Find where the given text appears and provide that cell's center as [x, y] coordinate. 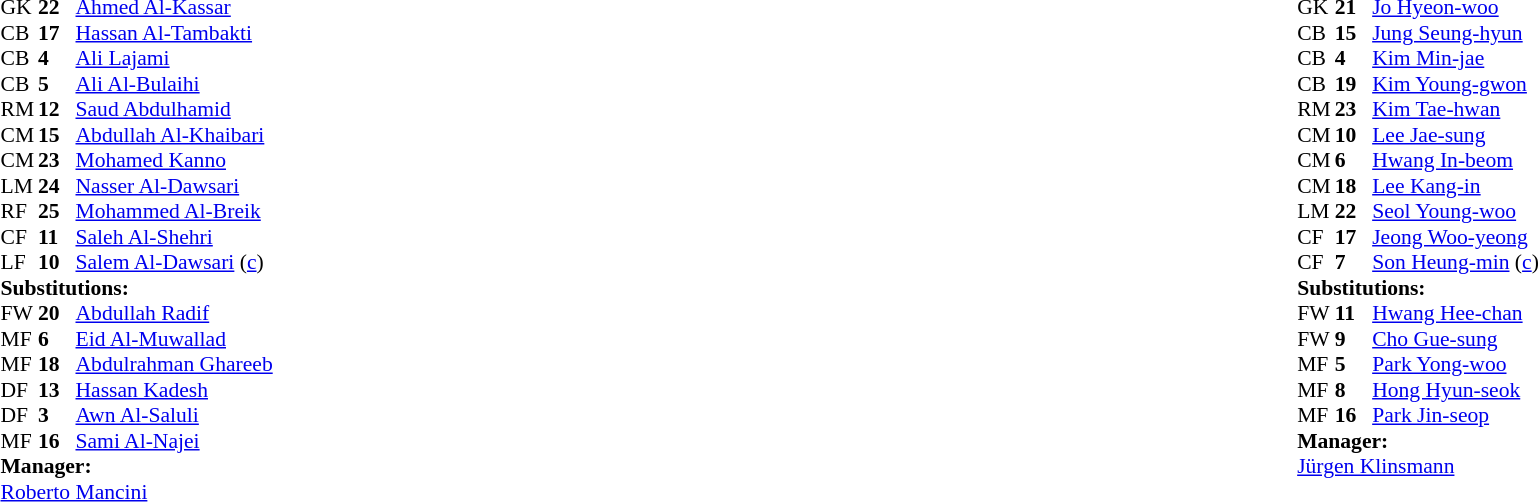
25 [57, 211]
Ali Al-Bulaihi [174, 84]
RF [19, 211]
Saleh Al-Shehri [174, 237]
20 [57, 313]
13 [57, 390]
Abdulrahman Ghareeb [174, 365]
Salem Al-Dawsari (c) [174, 263]
Abdullah Al-Khaibari [174, 135]
Awn Al-Saluli [174, 415]
Mohamed Kanno [174, 161]
Hassan Kadesh [174, 390]
7 [1354, 263]
22 [1354, 211]
Nasser Al-Dawsari [174, 186]
Abdullah Radif [174, 313]
Substitutions: [136, 288]
Ali Lajami [174, 59]
8 [1354, 390]
Saud Abdulhamid [174, 109]
Hassan Al-Tambakti [174, 33]
Manager: [136, 467]
3 [57, 415]
19 [1354, 84]
Mohammed Al-Breik [174, 211]
Sami Al-Najei [174, 441]
12 [57, 109]
LF [19, 263]
24 [57, 186]
9 [1354, 339]
Eid Al-Muwallad [174, 339]
